Extract the (x, y) coordinate from the center of the cell holding the provided text.  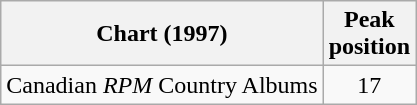
17 (369, 85)
Chart (1997) (162, 34)
Peakposition (369, 34)
Canadian RPM Country Albums (162, 85)
